Find where the given text appears and provide that cell's center as (X, Y) coordinate. 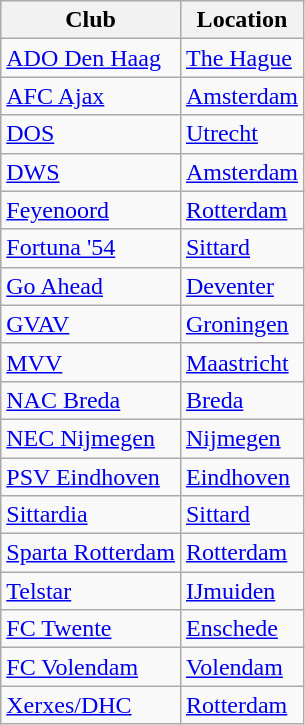
Volendam (242, 667)
NEC Nijmegen (91, 438)
Breda (242, 400)
GVAV (91, 324)
DWS (91, 172)
The Hague (242, 58)
Xerxes/DHC (91, 705)
Utrecht (242, 134)
ADO Den Haag (91, 58)
PSV Eindhoven (91, 477)
FC Twente (91, 629)
Deventer (242, 286)
AFC Ajax (91, 96)
FC Volendam (91, 667)
Sittardia (91, 515)
MVV (91, 362)
Telstar (91, 591)
Eindhoven (242, 477)
Groningen (242, 324)
IJmuiden (242, 591)
NAC Breda (91, 400)
DOS (91, 134)
Fortuna '54 (91, 248)
Enschede (242, 629)
Go Ahead (91, 286)
Nijmegen (242, 438)
Club (91, 20)
Maastricht (242, 362)
Location (242, 20)
Sparta Rotterdam (91, 553)
Feyenoord (91, 210)
